Capture the cell that displays the provided text and extract its (x, y) central coordinate. 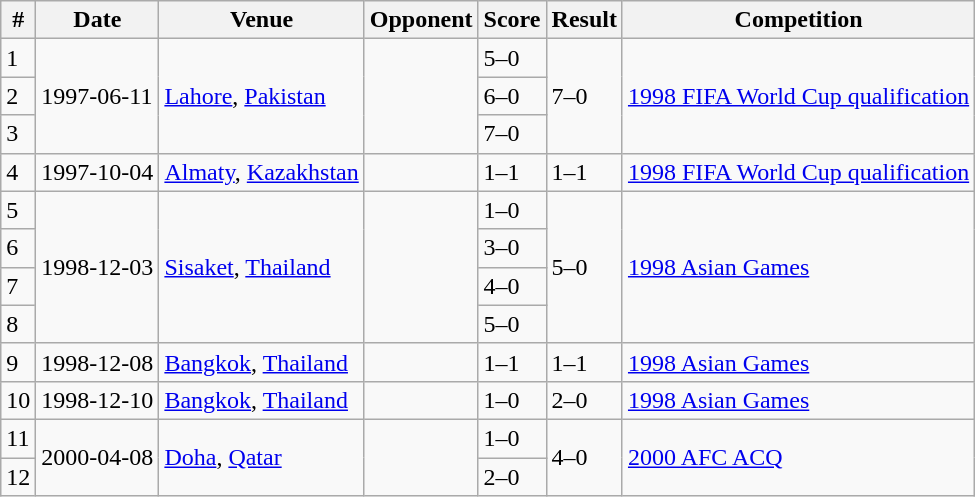
1997-10-04 (98, 172)
1998-12-10 (98, 400)
4 (18, 172)
2000 AFC ACQ (798, 457)
# (18, 20)
Result (584, 20)
7 (18, 286)
Doha, Qatar (262, 457)
Lahore, Pakistan (262, 96)
3–0 (512, 248)
1998-12-03 (98, 267)
12 (18, 477)
6–0 (512, 96)
1998-12-08 (98, 362)
5 (18, 210)
8 (18, 324)
Almaty, Kazakhstan (262, 172)
11 (18, 438)
Date (98, 20)
1997-06-11 (98, 96)
2 (18, 96)
Opponent (421, 20)
Competition (798, 20)
6 (18, 248)
9 (18, 362)
10 (18, 400)
Venue (262, 20)
3 (18, 134)
1 (18, 58)
Score (512, 20)
2000-04-08 (98, 457)
Sisaket, Thailand (262, 267)
